Return the [X, Y] coordinate for the center point of the cell that contains the specified text.  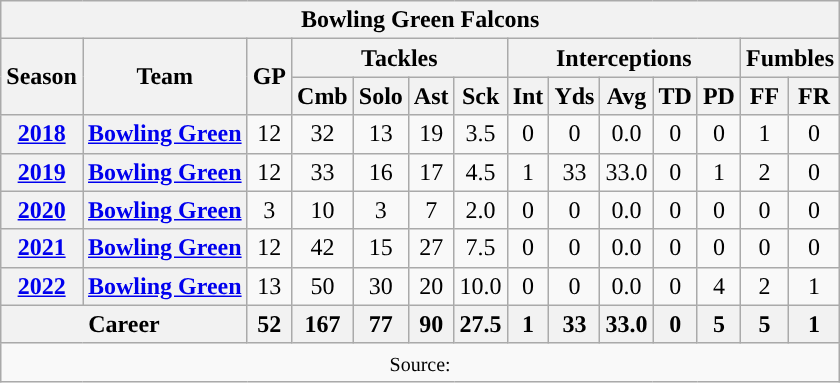
FR [814, 96]
TD [675, 96]
2021 [42, 248]
Source: [420, 362]
17 [431, 172]
Tackles [400, 58]
10 [323, 210]
32 [323, 134]
Yds [574, 96]
Season [42, 77]
50 [323, 286]
15 [380, 248]
Solo [380, 96]
PD [718, 96]
19 [431, 134]
52 [269, 324]
Sck [480, 96]
2018 [42, 134]
FF [764, 96]
2019 [42, 172]
42 [323, 248]
2020 [42, 210]
Team [164, 77]
30 [380, 286]
2.0 [480, 210]
Int [528, 96]
10.0 [480, 286]
27.5 [480, 324]
GP [269, 77]
2022 [42, 286]
7 [431, 210]
Avg [626, 96]
4 [718, 286]
77 [380, 324]
3.5 [480, 134]
167 [323, 324]
90 [431, 324]
Fumbles [790, 58]
16 [380, 172]
Ast [431, 96]
4.5 [480, 172]
Career [124, 324]
7.5 [480, 248]
Cmb [323, 96]
27 [431, 248]
20 [431, 286]
Bowling Green Falcons [420, 20]
Interceptions [624, 58]
